Return (x, y) of the center of cell containing provided text 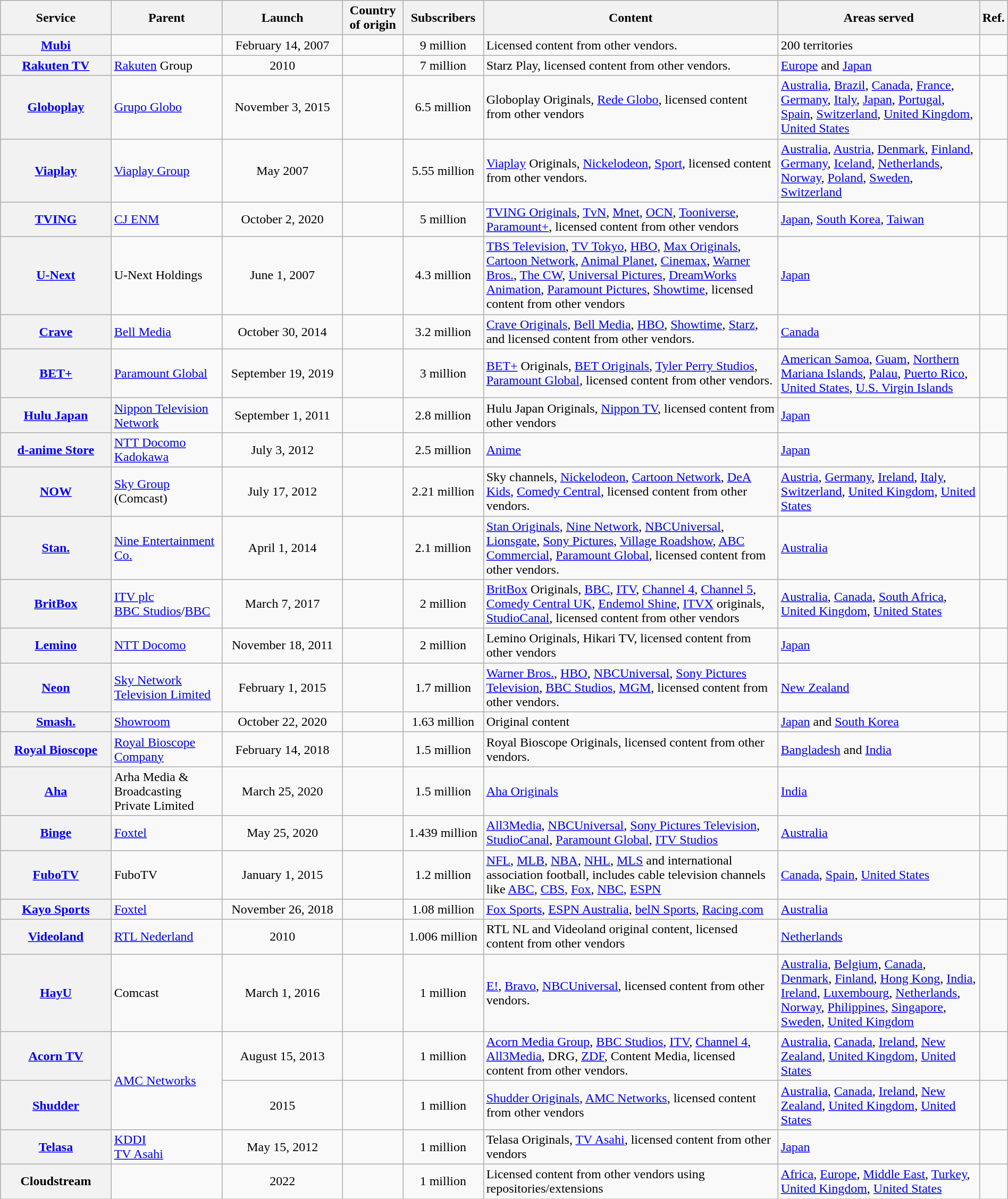
Shudder (56, 1105)
October 22, 2020 (283, 722)
Arha Media & Broadcasting Private Limited (166, 791)
5.55 million (443, 170)
TVING Originals, TvN, Mnet, OCN, Tooniverse, Paramount+, licensed content from other vendors (631, 219)
200 territories (878, 45)
2022 (283, 1181)
Sky channels, Nickelodeon, Cartoon Network, DeA Kids, Comedy Central, licensed content from other vendors. (631, 491)
Australia, Brazil, Canada, France, Germany, Italy, Japan, Portugal, Spain, Switzerland, United Kingdom, United States (878, 107)
U-Next Holdings (166, 275)
Areas served (878, 18)
November 18, 2011 (283, 645)
ITV plcBBC Studios/BBC (166, 604)
Nine Entertainment Co. (166, 548)
Subscribers (443, 18)
Smash. (56, 722)
Crave Originals, Bell Media, HBO, Showtime, Starz, and licensed content from other vendors. (631, 332)
KDDITV Asahi (166, 1146)
October 30, 2014 (283, 332)
November 26, 2018 (283, 909)
Service (56, 18)
Sky Group (Comcast) (166, 491)
RTL Nederland (166, 937)
Mubi (56, 45)
Kayo Sports (56, 909)
Royal Bioscope Company (166, 750)
2015 (283, 1105)
1.2 million (443, 875)
April 1, 2014 (283, 548)
Rakuten Group (166, 65)
Viaplay Originals, Nickelodeon, Sport, licensed content from other vendors. (631, 170)
March 25, 2020 (283, 791)
2.5 million (443, 450)
Aha Originals (631, 791)
Netherlands (878, 937)
Binge (56, 833)
Sky Network Television Limited (166, 687)
NTT Docomo (166, 645)
CJ ENM (166, 219)
BET+ Originals, BET Originals, Tyler Perry Studios, Paramount Global, licensed content from other vendors. (631, 373)
NOW (56, 491)
Viaplay Group (166, 170)
Showroom (166, 722)
Telasa (56, 1146)
Bell Media (166, 332)
Africa, Europe, Middle East, Turkey, United Kingdom, United States (878, 1181)
BritBox Originals, BBC, ITV, Channel 4, Channel 5, Comedy Central UK, Endemol Shine, ITVX originals, StudioCanal, licensed content from other vendors (631, 604)
Videoland (56, 937)
Bangladesh and India (878, 750)
2.8 million (443, 415)
E!, Bravo, NBCUniversal, licensed content from other vendors. (631, 993)
3.2 million (443, 332)
9 million (443, 45)
September 1, 2011 (283, 415)
BritBox (56, 604)
Ref. (993, 18)
Grupo Globo (166, 107)
Lemino (56, 645)
Japan, South Korea, Taiwan (878, 219)
Rakuten TV (56, 65)
NFL, MLB, NBA, NHL, MLS and international association football, includes cable television channels like ABC, CBS, Fox, NBC, ESPN (631, 875)
Neon (56, 687)
Cloudstream (56, 1181)
Globoplay (56, 107)
October 2, 2020 (283, 219)
AMC Networks (166, 1080)
January 1, 2015 (283, 875)
March 7, 2017 (283, 604)
Globoplay Originals, Rede Globo, licensed content from other vendors (631, 107)
November 3, 2015 (283, 107)
BET+ (56, 373)
NTT DocomoKadokawa (166, 450)
Austria, Germany, Ireland, Italy, Switzerland, United Kingdom, United States (878, 491)
3 million (443, 373)
August 15, 2013 (283, 1056)
March 1, 2016 (283, 993)
May 25, 2020 (283, 833)
Launch (283, 18)
Royal Bioscope (56, 750)
1.006 million (443, 937)
Canada (878, 332)
d-anime Store (56, 450)
1.7 million (443, 687)
June 1, 2007 (283, 275)
Parent (166, 18)
Paramount Global (166, 373)
New Zealand (878, 687)
Licensed content from other vendors. (631, 45)
Content (631, 18)
February 14, 2018 (283, 750)
Royal Bioscope Originals, licensed content from other vendors. (631, 750)
February 1, 2015 (283, 687)
India (878, 791)
Lemino Originals, Hikari TV, licensed content from other vendors (631, 645)
Shudder Originals, AMC Networks, licensed content from other vendors (631, 1105)
Stan. (56, 548)
TVING (56, 219)
Europe and Japan (878, 65)
May 2007 (283, 170)
Warner Bros., HBO, NBCUniversal, Sony Pictures Television, BBC Studios, MGM, licensed content from other vendors. (631, 687)
July 17, 2012 (283, 491)
July 3, 2012 (283, 450)
Anime (631, 450)
Aha (56, 791)
5 million (443, 219)
Starz Play, licensed content from other vendors. (631, 65)
Licensed content from other vendors using repositories/extensions (631, 1181)
7 million (443, 65)
May 15, 2012 (283, 1146)
American Samoa, Guam, Northern Mariana Islands, Palau, Puerto Rico, United States, U.S. Virgin Islands (878, 373)
February 14, 2007 (283, 45)
Telasa Originals, TV Asahi, licensed content from other vendors (631, 1146)
Viaplay (56, 170)
6.5 million (443, 107)
All3Media, NBCUniversal, Sony Pictures Television, StudioCanal, Paramount Global, ITV Studios (631, 833)
Nippon Television Network (166, 415)
Australia, Canada, South Africa, United Kingdom, United States (878, 604)
HayU (56, 993)
RTL NL and Videoland original content, licensed content from other vendors (631, 937)
Country of origin (373, 18)
Canada, Spain, United States (878, 875)
September 19, 2019 (283, 373)
Japan and South Korea (878, 722)
Acorn Media Group, BBC Studios, ITV, Channel 4, All3Media, DRG, ZDF, Content Media, licensed content from other vendors. (631, 1056)
Crave (56, 332)
U-Next (56, 275)
Australia, Austria, Denmark, Finland, Germany, Iceland, Netherlands, Norway, Poland, Sweden, Switzerland (878, 170)
1.439 million (443, 833)
Acorn TV (56, 1056)
Original content (631, 722)
1.08 million (443, 909)
4.3 million (443, 275)
2.1 million (443, 548)
Comcast (166, 993)
1.63 million (443, 722)
Hulu Japan Originals, Nippon TV, licensed content from other vendors (631, 415)
Fox Sports, ESPN Australia, belN Sports, Racing.com (631, 909)
2.21 million (443, 491)
Hulu Japan (56, 415)
